Identify which cell holds the provided text, then report its [X, Y] central coordinate. 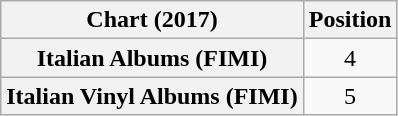
Italian Albums (FIMI) [152, 58]
4 [350, 58]
Italian Vinyl Albums (FIMI) [152, 96]
Chart (2017) [152, 20]
Position [350, 20]
5 [350, 96]
